Provide the [X, Y] coordinate of the cell's center where the given text is located.  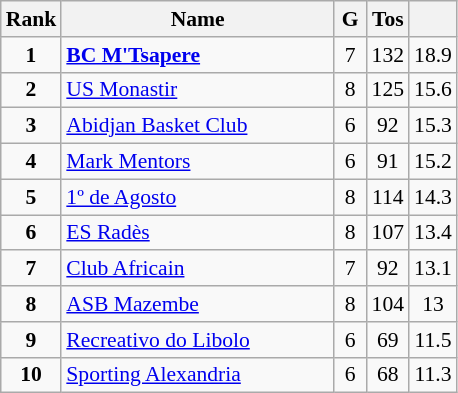
104 [388, 304]
2 [32, 90]
1 [32, 55]
Sporting Alexandria [198, 375]
11.5 [433, 340]
ASB Mazembe [198, 304]
68 [388, 375]
11.3 [433, 375]
Mark Mentors [198, 162]
ES Radès [198, 233]
125 [388, 90]
69 [388, 340]
Club Africain [198, 269]
15.2 [433, 162]
9 [32, 340]
Rank [32, 19]
BC M'Tsapere [198, 55]
13 [433, 304]
Tos [388, 19]
13.4 [433, 233]
Name [198, 19]
4 [32, 162]
107 [388, 233]
G [350, 19]
3 [32, 126]
13.1 [433, 269]
US Monastir [198, 90]
15.6 [433, 90]
114 [388, 197]
132 [388, 55]
15.3 [433, 126]
Abidjan Basket Club [198, 126]
10 [32, 375]
91 [388, 162]
1º de Agosto [198, 197]
18.9 [433, 55]
Recreativo do Libolo [198, 340]
5 [32, 197]
14.3 [433, 197]
